Return the (X, Y) coordinate for the center point of the cell that contains the specified text.  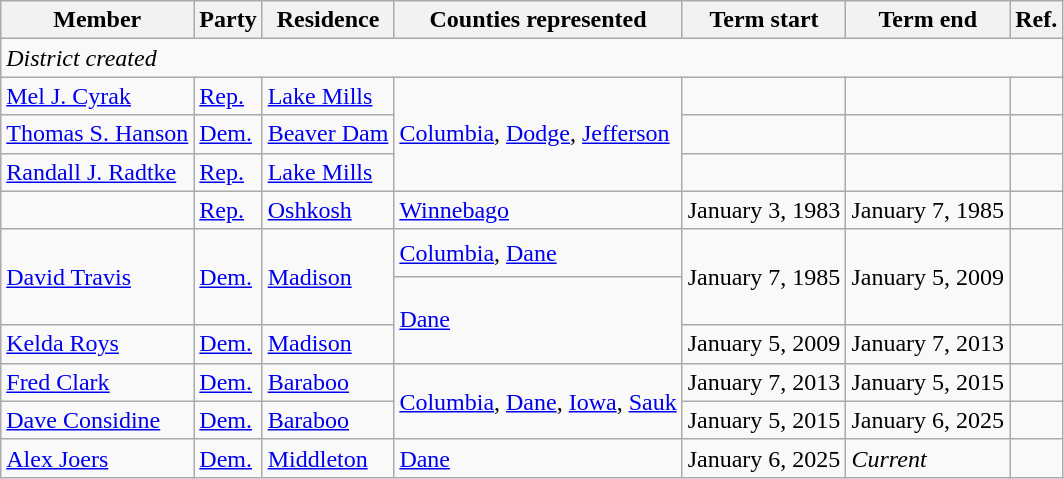
Columbia, Dodge, Jefferson (538, 134)
Winnebago (538, 210)
Kelda Roys (98, 344)
Current (928, 458)
Beaver Dam (328, 134)
Member (98, 20)
Alex Joers (98, 458)
Randall J. Radtke (98, 172)
Thomas S. Hanson (98, 134)
Dave Considine (98, 420)
David Travis (98, 277)
Columbia, Dane, Iowa, Sauk (538, 401)
Term end (928, 20)
Counties represented (538, 20)
District created (532, 58)
Oshkosh (328, 210)
Term start (764, 20)
Columbia, Dane (538, 253)
Party (228, 20)
Fred Clark (98, 382)
Ref. (1036, 20)
Mel J. Cyrak (98, 96)
January 3, 1983 (764, 210)
Residence (328, 20)
Middleton (328, 458)
